Pinpoint the cell where the given text exists, returning its (X, Y) midpoint coordinate. 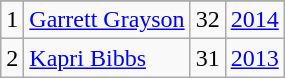
Kapri Bibbs (107, 58)
Garrett Grayson (107, 20)
2014 (254, 20)
1 (12, 20)
2013 (254, 58)
31 (208, 58)
32 (208, 20)
2 (12, 58)
